Search for the cell housing the specified text and yield its (x, y) center coordinate. 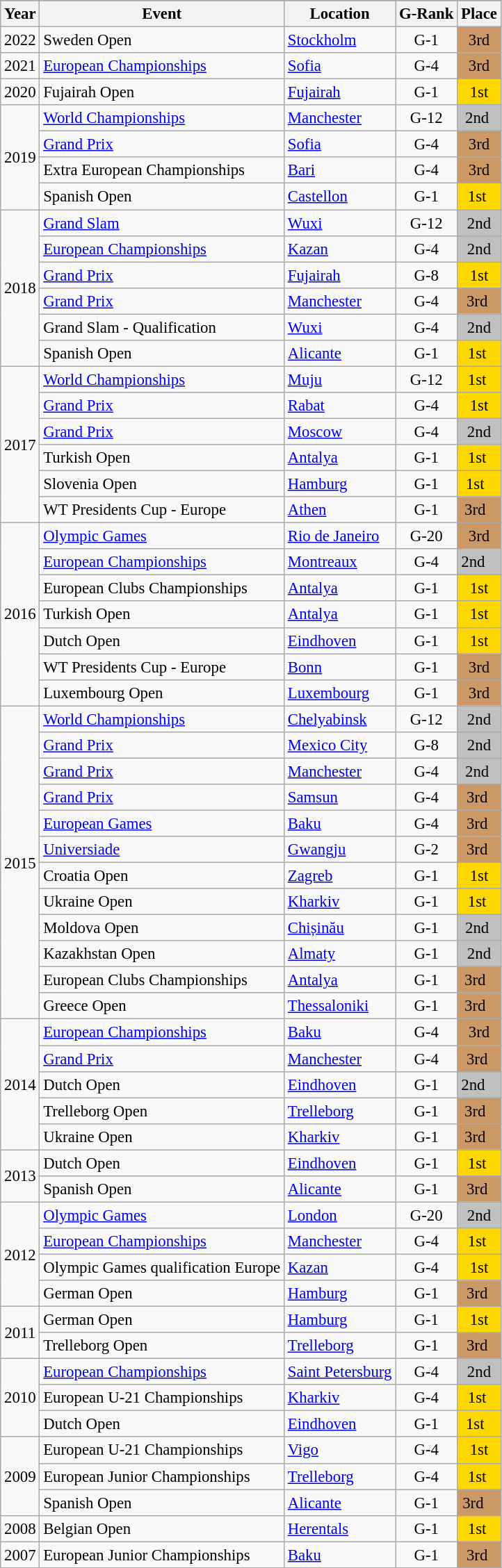
G-Rank (427, 14)
Grand Slam - Qualification (162, 327)
2015 (20, 863)
Year (20, 14)
2007 (20, 1555)
Samsun (339, 798)
2017 (20, 445)
Universiade (162, 850)
Luxembourg Open (162, 693)
Place (479, 14)
Greece Open (162, 1007)
2008 (20, 1528)
Fujairah Open (162, 92)
Rio de Janeiro (339, 536)
2011 (20, 1332)
Stockholm (339, 40)
Bari (339, 170)
2019 (20, 157)
Kazakhstan Open (162, 954)
Chișinău (339, 928)
Saint Petersburg (339, 1372)
Almaty (339, 954)
Castellon (339, 197)
Croatia Open (162, 876)
G-2 (427, 850)
2009 (20, 1477)
Olympic Games qualification Europe (162, 1267)
2012 (20, 1254)
2014 (20, 1084)
Athen (339, 510)
Location (339, 14)
Thessaloniki (339, 1007)
Muju (339, 379)
Vigo (339, 1451)
Mexico City (339, 745)
2022 (20, 40)
Luxembourg (339, 693)
Extra European Championships (162, 170)
Moldova Open (162, 928)
2021 (20, 66)
Grand Slam (162, 223)
Belgian Open (162, 1528)
Chelyabinsk (339, 719)
Bonn (339, 667)
Sweden Open (162, 40)
European Games (162, 823)
2010 (20, 1398)
Zagreb (339, 876)
2013 (20, 1175)
Gwangju (339, 850)
Rabat (339, 406)
Event (162, 14)
London (339, 1215)
Slovenia Open (162, 484)
2018 (20, 288)
2016 (20, 614)
Montreaux (339, 562)
2020 (20, 92)
Moscow (339, 431)
Herentals (339, 1528)
